Detect which cell encompasses the target text, then output its [x, y] center coordinate. 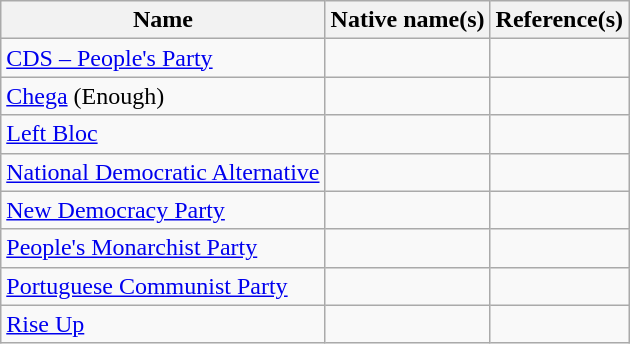
Chega (Enough) [163, 96]
CDS – People's Party [163, 58]
Native name(s) [408, 20]
Left Bloc [163, 134]
National Democratic Alternative [163, 172]
Rise Up [163, 324]
Name [163, 20]
Reference(s) [560, 20]
People's Monarchist Party [163, 248]
New Democracy Party [163, 210]
Portuguese Communist Party [163, 286]
